Output the [X, Y] coordinate of the center of the cell containing the given text.  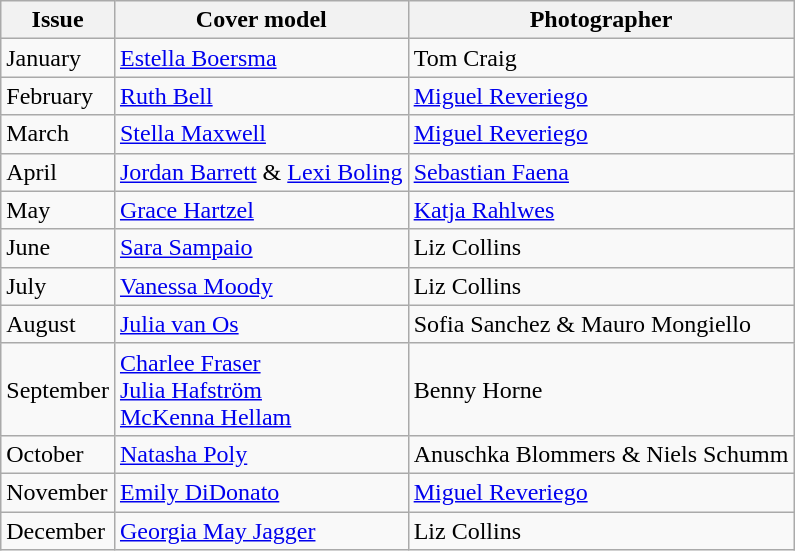
Julia van Os [261, 324]
January [58, 58]
Ruth Bell [261, 96]
September [58, 389]
Jordan Barrett & Lexi Boling [261, 172]
Sofia Sanchez & Mauro Mongiello [601, 324]
April [58, 172]
Sara Sampaio [261, 248]
July [58, 286]
March [58, 134]
November [58, 492]
Estella Boersma [261, 58]
Issue [58, 20]
June [58, 248]
December [58, 531]
Katja Rahlwes [601, 210]
Photographer [601, 20]
Emily DiDonato [261, 492]
Stella Maxwell [261, 134]
Charlee FraserJulia HafströmMcKenna Hellam [261, 389]
Natasha Poly [261, 454]
May [58, 210]
February [58, 96]
Tom Craig [601, 58]
Cover model [261, 20]
August [58, 324]
Vanessa Moody [261, 286]
Benny Horne [601, 389]
Georgia May Jagger [261, 531]
October [58, 454]
Sebastian Faena [601, 172]
Grace Hartzel [261, 210]
Anuschka Blommers & Niels Schumm [601, 454]
